Locate the cell with the specified text and output its (x, y) center coordinate. 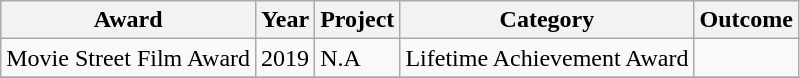
Award (128, 20)
Movie Street Film Award (128, 58)
Year (286, 20)
N.A (358, 58)
Category (547, 20)
2019 (286, 58)
Outcome (746, 20)
Project (358, 20)
Lifetime Achievement Award (547, 58)
